Determine the [X, Y] coordinate at the center of the cell enclosing the given text.  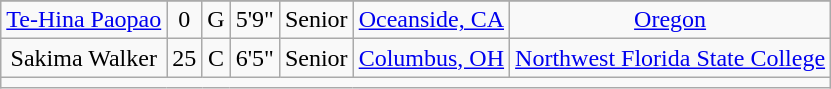
5'9" [254, 20]
G [216, 20]
0 [184, 20]
6'5" [254, 58]
C [216, 58]
Columbus, OH [431, 58]
Oceanside, CA [431, 20]
Northwest Florida State College [670, 58]
Te-Hina Paopao [84, 20]
25 [184, 58]
Oregon [670, 20]
Sakima Walker [84, 58]
